For the text-containing cell, return its midpoint in (X, Y) coordinate format. 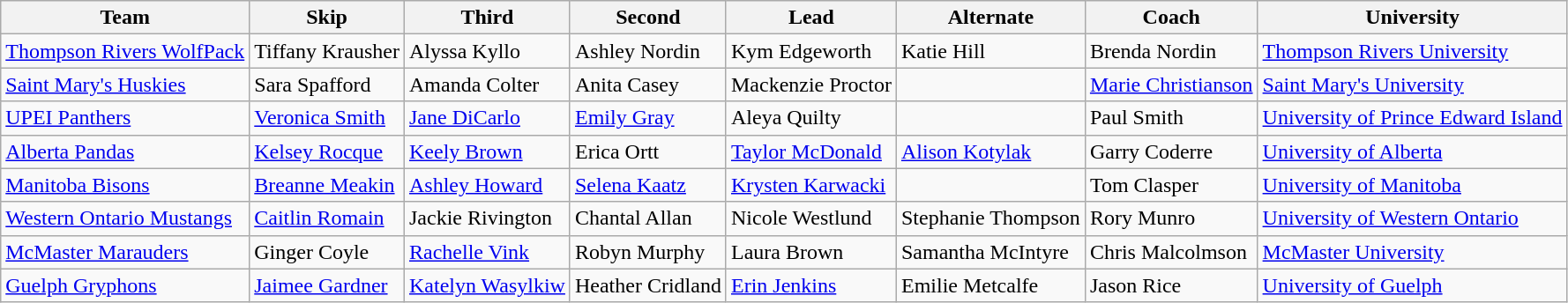
Erin Jenkins (811, 285)
Brenda Nordin (1171, 51)
Emilie Metcalfe (990, 285)
Lead (811, 18)
Second (647, 18)
McMaster Marauders (125, 252)
Erica Ortt (647, 151)
University of Guelph (1413, 285)
Thompson Rivers University (1413, 51)
Nicole Westlund (811, 218)
Katelyn Wasylkiw (487, 285)
Ashley Nordin (647, 51)
Alberta Pandas (125, 151)
Taylor McDonald (811, 151)
Stephanie Thompson (990, 218)
University (1413, 18)
Heather Cridland (647, 285)
Tiffany Krausher (327, 51)
Rory Munro (1171, 218)
Amanda Colter (487, 85)
Coach (1171, 18)
Krysten Karwacki (811, 185)
Breanne Meakin (327, 185)
Third (487, 18)
Katie Hill (990, 51)
Jason Rice (1171, 285)
Marie Christianson (1171, 85)
Guelph Gryphons (125, 285)
Aleya Quilty (811, 118)
Mackenzie Proctor (811, 85)
McMaster University (1413, 252)
Ginger Coyle (327, 252)
Jaimee Gardner (327, 285)
Skip (327, 18)
Rachelle Vink (487, 252)
University of Alberta (1413, 151)
University of Manitoba (1413, 185)
Tom Clasper (1171, 185)
Western Ontario Mustangs (125, 218)
Jane DiCarlo (487, 118)
Manitoba Bisons (125, 185)
Anita Casey (647, 85)
UPEI Panthers (125, 118)
Kelsey Rocque (327, 151)
Alternate (990, 18)
Jackie Rivington (487, 218)
Emily Gray (647, 118)
Alison Kotylak (990, 151)
Chantal Allan (647, 218)
Sara Spafford (327, 85)
Garry Coderre (1171, 151)
Laura Brown (811, 252)
Selena Kaatz (647, 185)
Alyssa Kyllo (487, 51)
Saint Mary's Huskies (125, 85)
Keely Brown (487, 151)
University of Western Ontario (1413, 218)
University of Prince Edward Island (1413, 118)
Kym Edgeworth (811, 51)
Saint Mary's University (1413, 85)
Samantha McIntyre (990, 252)
Robyn Murphy (647, 252)
Ashley Howard (487, 185)
Chris Malcolmson (1171, 252)
Team (125, 18)
Caitlin Romain (327, 218)
Paul Smith (1171, 118)
Veronica Smith (327, 118)
Thompson Rivers WolfPack (125, 51)
